Provide the (X, Y) coordinate of the cell's center where the given text is located.  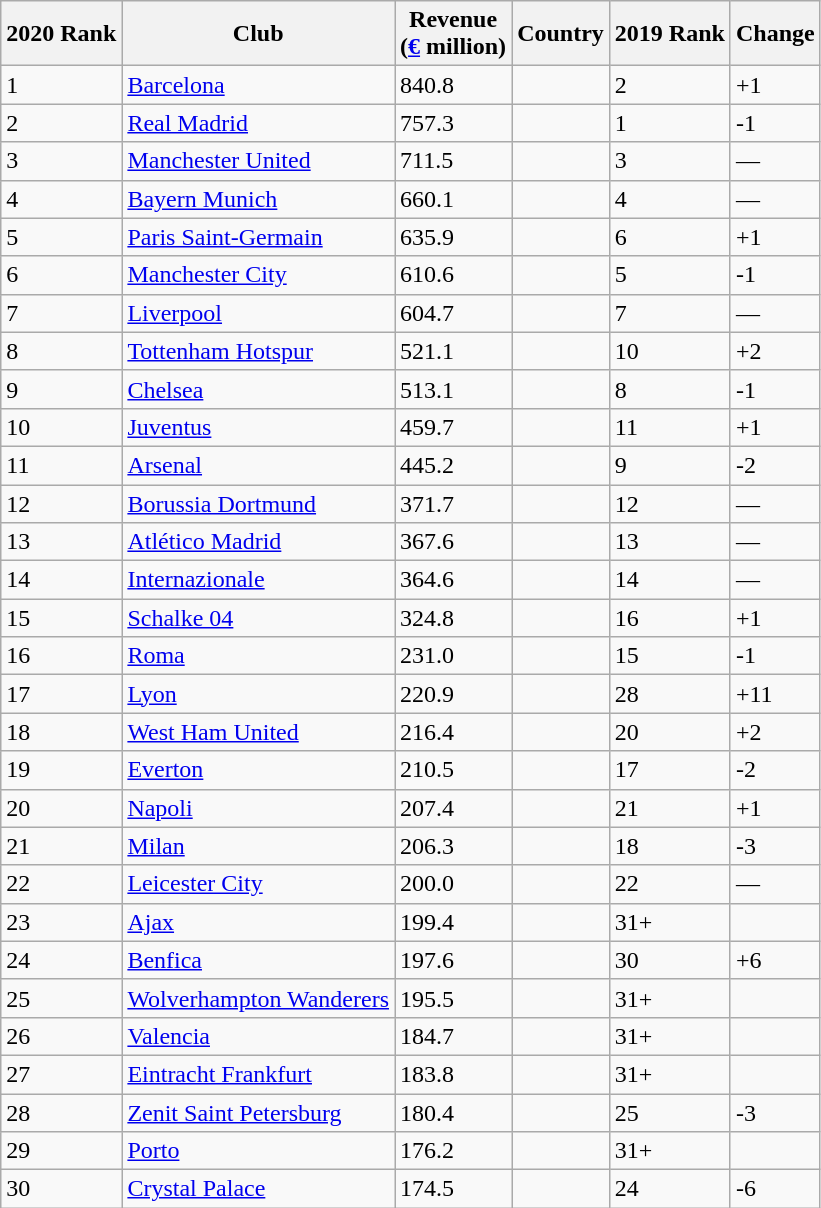
207.4 (454, 808)
+11 (775, 694)
604.7 (454, 313)
197.6 (454, 960)
Change (775, 34)
216.4 (454, 732)
19 (62, 770)
Crystal Palace (258, 1189)
Arsenal (258, 465)
23 (62, 922)
Atlético Madrid (258, 542)
-6 (775, 1189)
+6 (775, 960)
27 (62, 1074)
Everton (258, 770)
Milan (258, 846)
29 (62, 1151)
174.5 (454, 1189)
184.7 (454, 1036)
660.1 (454, 199)
206.3 (454, 846)
459.7 (454, 427)
Porto (258, 1151)
711.5 (454, 161)
Eintracht Frankfurt (258, 1074)
210.5 (454, 770)
180.4 (454, 1113)
635.9 (454, 237)
231.0 (454, 656)
Manchester City (258, 275)
Wolverhampton Wanderers (258, 998)
Chelsea (258, 389)
Schalke 04 (258, 618)
2020 Rank (62, 34)
Leicester City (258, 884)
Club (258, 34)
Tottenham Hotspur (258, 351)
Revenue (€ million) (454, 34)
Barcelona (258, 85)
Roma (258, 656)
Napoli (258, 808)
183.8 (454, 1074)
176.2 (454, 1151)
Benfica (258, 960)
840.8 (454, 85)
Valencia (258, 1036)
513.1 (454, 389)
445.2 (454, 465)
Bayern Munich (258, 199)
195.5 (454, 998)
324.8 (454, 618)
367.6 (454, 542)
Country (561, 34)
757.3 (454, 123)
200.0 (454, 884)
Liverpool (258, 313)
610.6 (454, 275)
26 (62, 1036)
199.4 (454, 922)
Borussia Dortmund (258, 503)
2019 Rank (670, 34)
West Ham United (258, 732)
521.1 (454, 351)
Lyon (258, 694)
220.9 (454, 694)
Manchester United (258, 161)
Internazionale (258, 580)
371.7 (454, 503)
Zenit Saint Petersburg (258, 1113)
Juventus (258, 427)
Real Madrid (258, 123)
364.6 (454, 580)
Ajax (258, 922)
Paris Saint-Germain (258, 237)
